Search for the cell housing the specified text and yield its [X, Y] center coordinate. 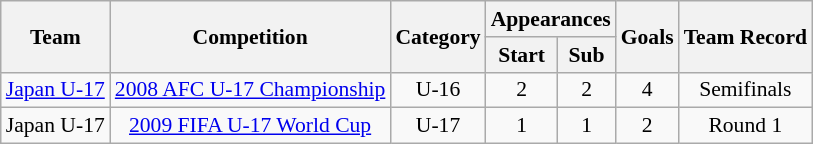
U-16 [438, 90]
Sub [586, 55]
Goals [648, 36]
Team Record [746, 36]
Competition [250, 36]
2008 AFC U-17 Championship [250, 90]
Round 1 [746, 126]
2009 FIFA U-17 World Cup [250, 126]
4 [648, 90]
U-17 [438, 126]
Appearances [551, 19]
Semifinals [746, 90]
Category [438, 36]
Team [56, 36]
Start [522, 55]
